Provide the (X, Y) coordinate of the cell's center where the given text is located.  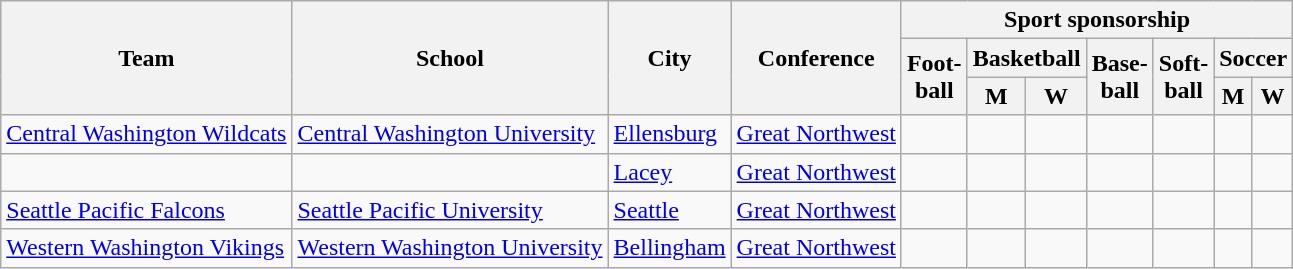
School (450, 58)
Western Washington Vikings (146, 248)
Ellensburg (670, 134)
Central Washington Wildcats (146, 134)
City (670, 58)
Central Washington University (450, 134)
Lacey (670, 172)
Western Washington University (450, 248)
Foot-ball (934, 77)
Base-ball (1120, 77)
Soccer (1254, 58)
Sport sponsorship (1096, 20)
Soft-ball (1183, 77)
Seattle Pacific Falcons (146, 210)
Basketball (1026, 58)
Bellingham (670, 248)
Conference (816, 58)
Seattle (670, 210)
Team (146, 58)
Seattle Pacific University (450, 210)
